Capture the cell that displays the provided text and extract its (x, y) central coordinate. 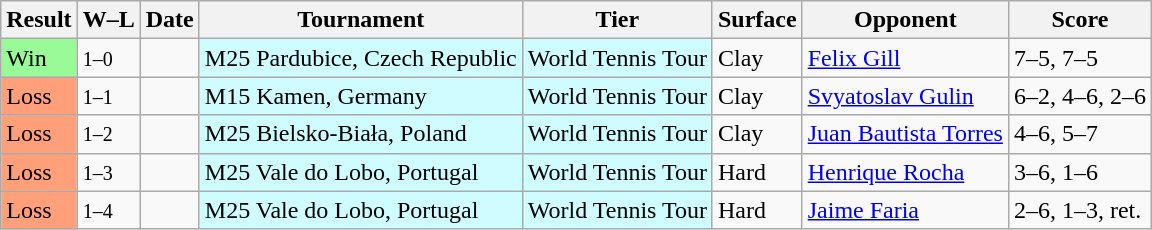
1–1 (108, 96)
1–0 (108, 58)
7–5, 7–5 (1080, 58)
M25 Bielsko-Biała, Poland (360, 134)
Win (39, 58)
Jaime Faria (905, 210)
Opponent (905, 20)
1–4 (108, 210)
Surface (757, 20)
Tier (617, 20)
1–3 (108, 172)
1–2 (108, 134)
M25 Pardubice, Czech Republic (360, 58)
Result (39, 20)
Score (1080, 20)
Juan Bautista Torres (905, 134)
3–6, 1–6 (1080, 172)
4–6, 5–7 (1080, 134)
Henrique Rocha (905, 172)
W–L (108, 20)
Date (170, 20)
Tournament (360, 20)
Svyatoslav Gulin (905, 96)
M15 Kamen, Germany (360, 96)
2–6, 1–3, ret. (1080, 210)
6–2, 4–6, 2–6 (1080, 96)
Felix Gill (905, 58)
